Find where the given text appears and provide that cell's center as (X, Y) coordinate. 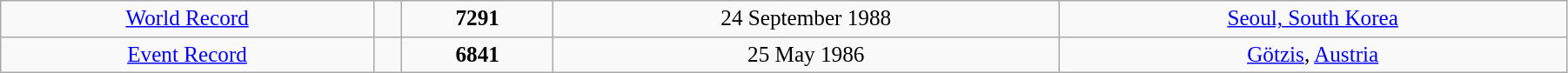
World Record (188, 19)
6841 (478, 55)
Seoul, South Korea (1313, 19)
24 September 1988 (806, 19)
Event Record (188, 55)
25 May 1986 (806, 55)
Götzis, Austria (1313, 55)
7291 (478, 19)
